From the cell containing the given text, extract its center point as (X, Y) coordinate. 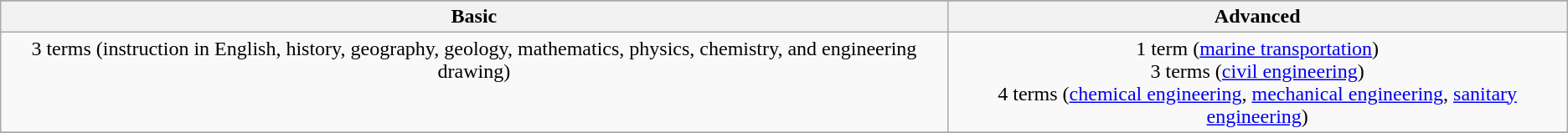
Basic (474, 17)
3 terms (instruction in English, history, geography, geology, mathematics, physics, chemistry, and engineering drawing) (474, 82)
Advanced (1257, 17)
1 term (marine transportation) 3 terms (civil engineering) 4 terms (chemical engineering, mechanical engineering, sanitary engineering) (1257, 82)
